Output the (x, y) coordinate of the center of the cell containing the given text.  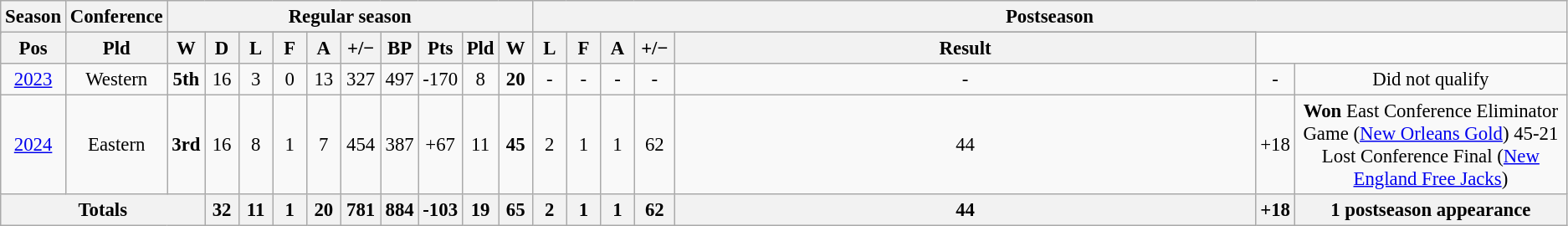
497 (400, 80)
45 (515, 146)
5th (186, 80)
0 (290, 80)
Season (33, 17)
454 (361, 146)
-170 (440, 80)
2023 (33, 80)
3rd (186, 146)
Conference (116, 17)
Pos (33, 49)
32 (223, 210)
Totals (103, 210)
884 (400, 210)
7 (325, 146)
Postseason (1049, 17)
+67 (440, 146)
Pts (440, 49)
3 (256, 80)
D (223, 49)
Regular season (350, 17)
327 (361, 80)
2024 (33, 146)
Result (966, 49)
19 (480, 210)
65 (515, 210)
1 postseason appearance (1431, 210)
Eastern (116, 146)
Won East Conference Eliminator Game (New Orleans Gold) 45-21Lost Conference Final (New England Free Jacks) (1431, 146)
-103 (440, 210)
781 (361, 210)
BP (400, 49)
387 (400, 146)
Western (116, 80)
Did not qualify (1431, 80)
13 (325, 80)
